From the cell containing the given text, extract its center point as [x, y] coordinate. 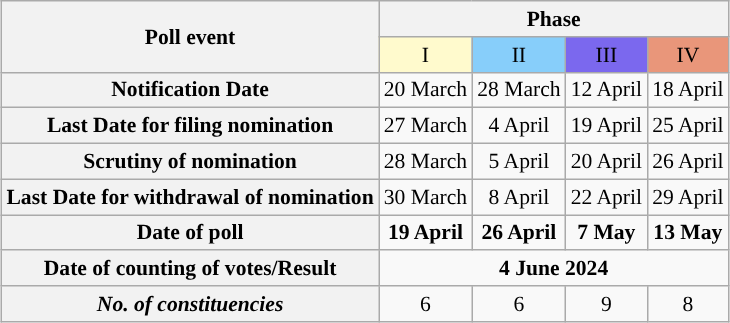
Last Date for filing nomination [190, 126]
25 April [688, 126]
8 April [518, 197]
9 [606, 304]
Last Date for withdrawal of nomination [190, 197]
Notification Date [190, 90]
13 May [688, 232]
8 [688, 304]
18 April [688, 90]
Phase [554, 19]
5 April [518, 161]
12 April [606, 90]
III [606, 54]
Scrutiny of nomination [190, 161]
27 March [426, 126]
I [426, 54]
II [518, 54]
22 April [606, 197]
4 April [518, 126]
Date of poll [190, 232]
29 April [688, 197]
No. of constituencies [190, 304]
20 April [606, 161]
20 March [426, 90]
Date of counting of votes/Result [190, 268]
7 May [606, 232]
30 March [426, 197]
IV [688, 54]
4 June 2024 [554, 268]
Poll event [190, 36]
